Provide the [x, y] coordinate of the cell's center where the given text is located.  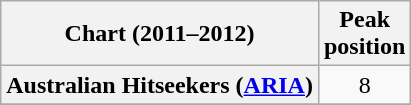
Chart (2011–2012) [160, 34]
Australian Hitseekers (ARIA) [160, 85]
8 [364, 85]
Peakposition [364, 34]
